Return the [x, y] coordinate for the center point of the cell that contains the specified text.  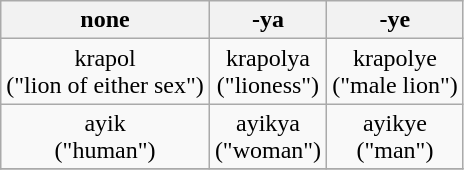
krapolye("male lion") [396, 72]
ayik("human") [106, 136]
ayikye("man") [396, 136]
-ye [396, 20]
krapolya("lioness") [268, 72]
none [106, 20]
krapol("lion of either sex") [106, 72]
-ya [268, 20]
ayikya("woman") [268, 136]
